Return the (X, Y) coordinate for the center point of the cell that contains the specified text.  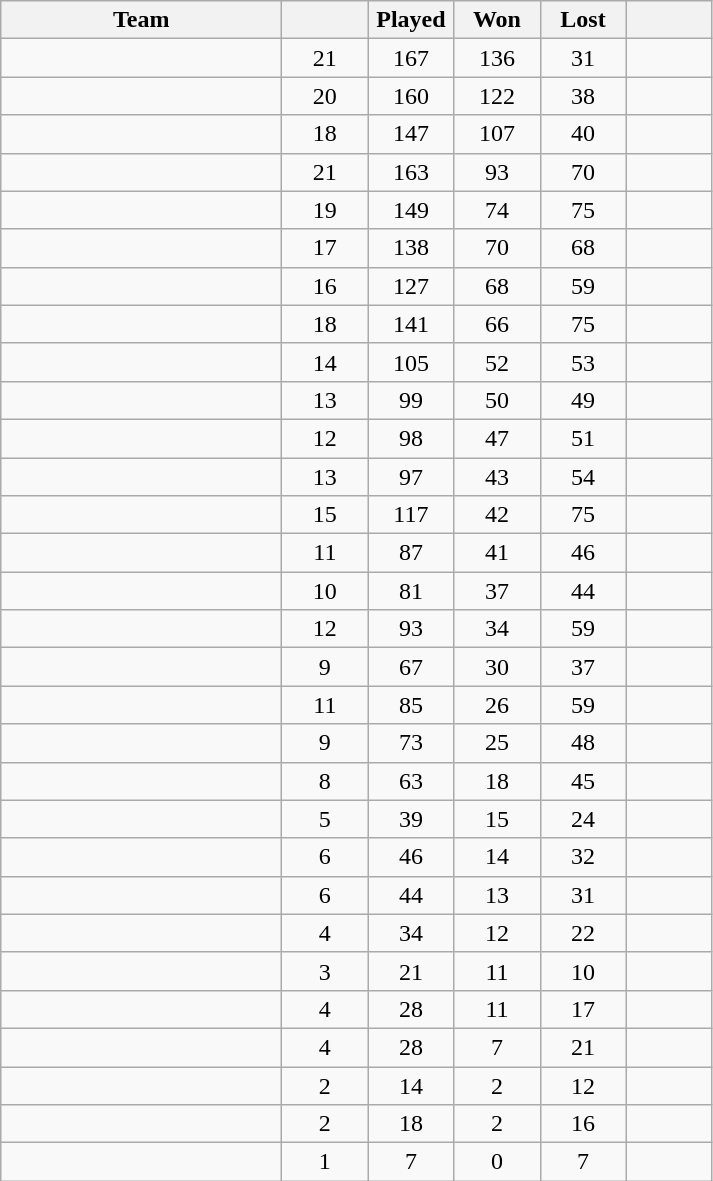
105 (411, 362)
99 (411, 400)
48 (583, 743)
52 (497, 362)
45 (583, 781)
30 (497, 667)
127 (411, 286)
1 (325, 1162)
63 (411, 781)
40 (583, 134)
122 (497, 96)
73 (411, 743)
141 (411, 324)
Played (411, 20)
66 (497, 324)
138 (411, 248)
Won (497, 20)
43 (497, 477)
149 (411, 210)
163 (411, 172)
5 (325, 819)
87 (411, 553)
Lost (583, 20)
8 (325, 781)
50 (497, 400)
0 (497, 1162)
38 (583, 96)
136 (497, 58)
107 (497, 134)
24 (583, 819)
54 (583, 477)
167 (411, 58)
32 (583, 857)
67 (411, 667)
160 (411, 96)
41 (497, 553)
51 (583, 438)
39 (411, 819)
147 (411, 134)
22 (583, 933)
3 (325, 971)
49 (583, 400)
19 (325, 210)
81 (411, 591)
42 (497, 515)
85 (411, 705)
Team (142, 20)
20 (325, 96)
53 (583, 362)
74 (497, 210)
97 (411, 477)
25 (497, 743)
98 (411, 438)
26 (497, 705)
47 (497, 438)
117 (411, 515)
